Find where the given text appears and provide that cell's center as [X, Y] coordinate. 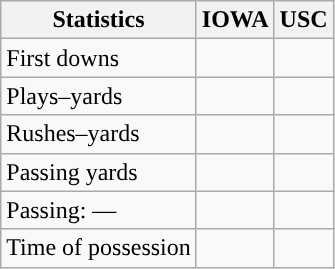
First downs [99, 58]
Passing: –– [99, 210]
USC [304, 20]
Time of possession [99, 248]
IOWA [235, 20]
Statistics [99, 20]
Plays–yards [99, 96]
Passing yards [99, 172]
Rushes–yards [99, 134]
